For the text-containing cell, return its midpoint in [X, Y] coordinate format. 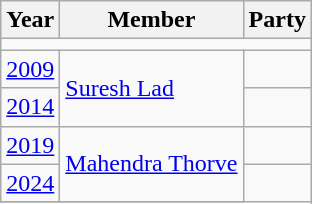
2019 [30, 145]
Suresh Lad [152, 88]
Member [152, 20]
2024 [30, 183]
2014 [30, 107]
Party [277, 20]
Year [30, 20]
2009 [30, 69]
Mahendra Thorve [152, 164]
